Output the (X, Y) coordinate of the center of the cell containing the given text.  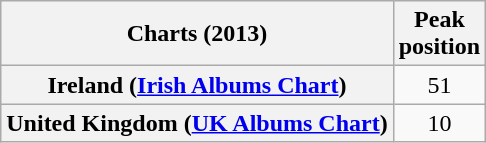
Peakposition (439, 34)
Ireland (Irish Albums Chart) (197, 85)
United Kingdom (UK Albums Chart) (197, 123)
51 (439, 85)
10 (439, 123)
Charts (2013) (197, 34)
